Determine the [X, Y] coordinate at the center of the cell enclosing the given text.  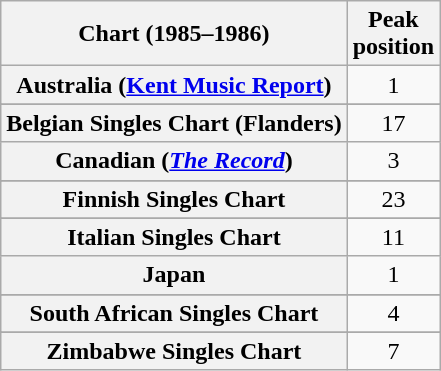
Peakposition [393, 34]
Belgian Singles Chart (Flanders) [174, 123]
4 [393, 313]
11 [393, 237]
Finnish Singles Chart [174, 199]
Chart (1985–1986) [174, 34]
Zimbabwe Singles Chart [174, 351]
South African Singles Chart [174, 313]
Italian Singles Chart [174, 237]
17 [393, 123]
Japan [174, 275]
3 [393, 161]
7 [393, 351]
Canadian (The Record) [174, 161]
Australia (Kent Music Report) [174, 85]
23 [393, 199]
